Pinpoint the cell where the given text exists, returning its (X, Y) midpoint coordinate. 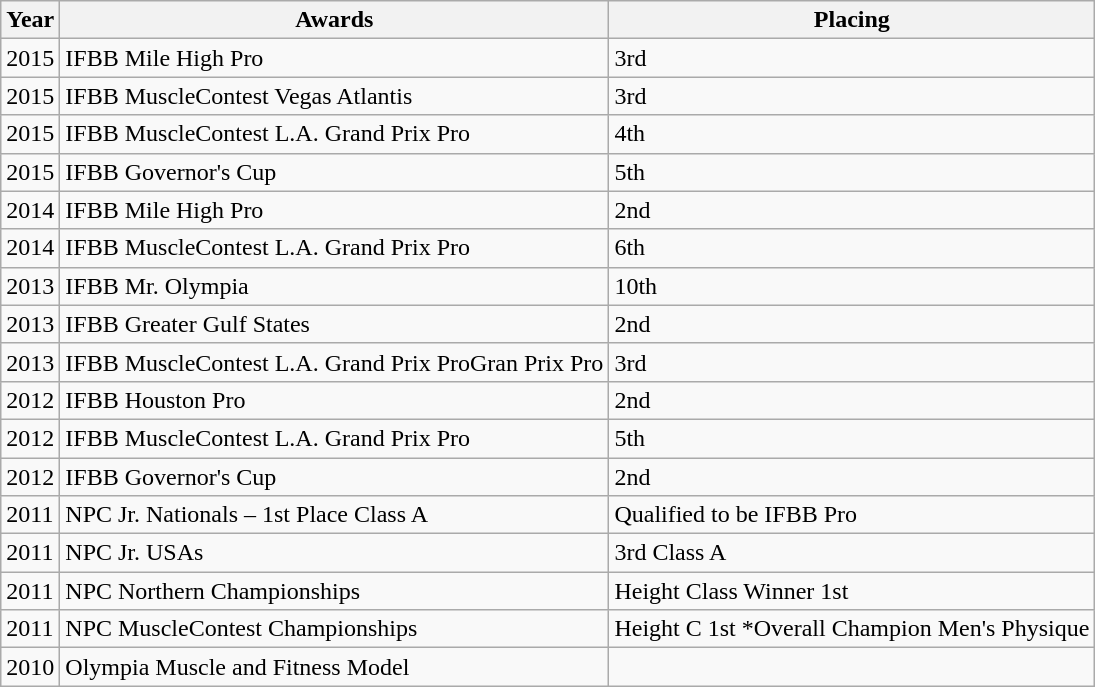
IFBB MuscleContest Vegas Atlantis (334, 96)
Olympia Muscle and Fitness Model (334, 667)
6th (852, 248)
Qualified to be IFBB Pro (852, 515)
NPC Jr. USAs (334, 553)
4th (852, 134)
Height C 1st *Overall Champion Men's Physique (852, 629)
Awards (334, 20)
Height Class Winner 1st (852, 591)
IFBB Houston Pro (334, 400)
IFBB MuscleContest L.A. Grand Prix ProGran Prix Pro (334, 362)
NPC MuscleContest Championships (334, 629)
Year (30, 20)
NPC Northern Championships (334, 591)
Placing (852, 20)
NPC Jr. Nationals – 1st Place Class A (334, 515)
3rd Class A (852, 553)
2010 (30, 667)
IFBB Greater Gulf States (334, 324)
IFBB Mr. Olympia (334, 286)
10th (852, 286)
